Identify which cell holds the provided text, then report its (x, y) central coordinate. 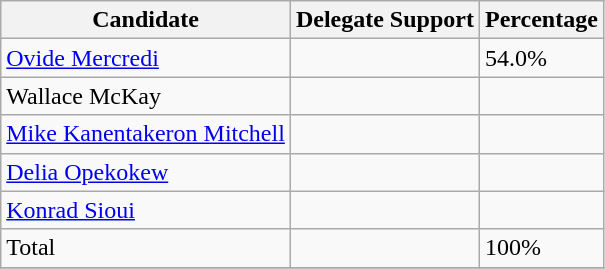
Ovide Mercredi (146, 58)
Wallace McKay (146, 96)
Delegate Support (384, 20)
Konrad Sioui (146, 210)
Delia Opekokew (146, 172)
Total (146, 248)
100% (541, 248)
54.0% (541, 58)
Percentage (541, 20)
Mike Kanentakeron Mitchell (146, 134)
Candidate (146, 20)
